Capture the cell that displays the provided text and extract its (x, y) central coordinate. 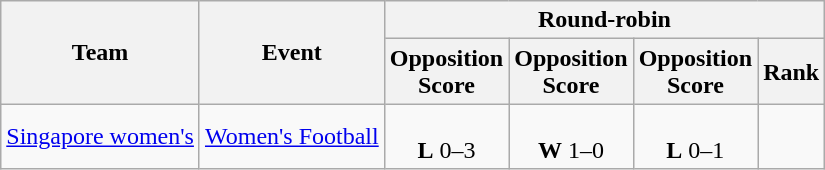
Event (292, 52)
L 0–1 (695, 136)
Rank (792, 72)
Team (100, 52)
Singapore women's (100, 136)
L 0–3 (446, 136)
W 1–0 (571, 136)
Round-robin (604, 20)
Women's Football (292, 136)
